Locate the cell with the specified text and output its [x, y] center coordinate. 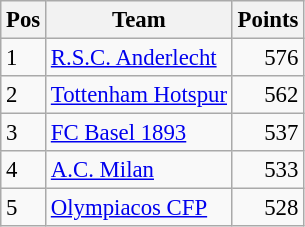
R.S.C. Anderlecht [140, 58]
Team [140, 20]
1 [24, 58]
2 [24, 95]
562 [268, 95]
A.C. Milan [140, 170]
4 [24, 170]
533 [268, 170]
Pos [24, 20]
5 [24, 208]
576 [268, 58]
3 [24, 133]
528 [268, 208]
Tottenham Hotspur [140, 95]
Points [268, 20]
537 [268, 133]
FC Basel 1893 [140, 133]
Olympiacos CFP [140, 208]
